For the text-containing cell, return its midpoint in [X, Y] coordinate format. 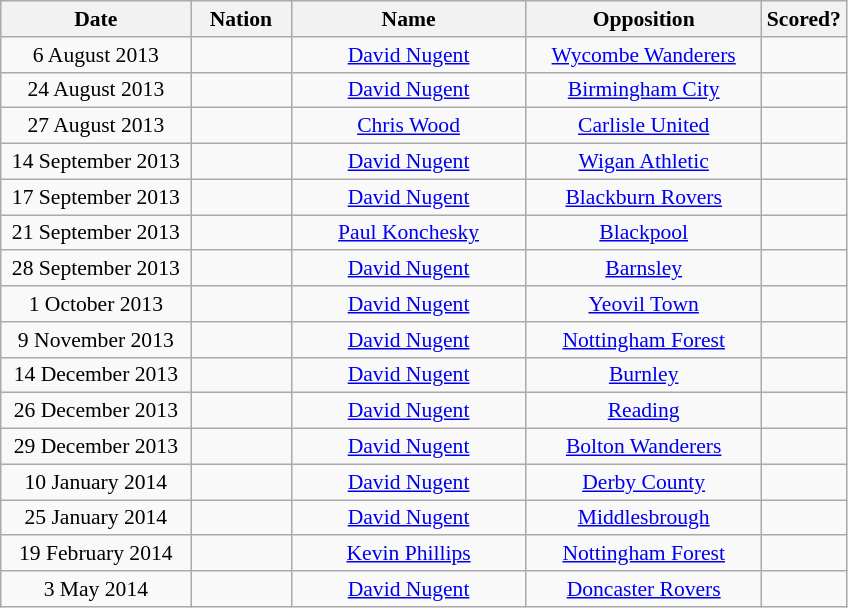
Middlesbrough [644, 518]
Birmingham City [644, 90]
25 January 2014 [96, 518]
10 January 2014 [96, 482]
Name [408, 19]
24 August 2013 [96, 90]
Bolton Wanderers [644, 447]
Reading [644, 411]
6 August 2013 [96, 55]
Nation [241, 19]
Wigan Athletic [644, 162]
Blackburn Rovers [644, 197]
Scored? [804, 19]
Carlisle United [644, 126]
17 September 2013 [96, 197]
Burnley [644, 375]
29 December 2013 [96, 447]
21 September 2013 [96, 233]
Doncaster Rovers [644, 589]
Kevin Phillips [408, 554]
1 October 2013 [96, 304]
Chris Wood [408, 126]
28 September 2013 [96, 269]
3 May 2014 [96, 589]
14 September 2013 [96, 162]
Yeovil Town [644, 304]
19 February 2014 [96, 554]
Opposition [644, 19]
9 November 2013 [96, 340]
Paul Konchesky [408, 233]
26 December 2013 [96, 411]
27 August 2013 [96, 126]
Barnsley [644, 269]
Derby County [644, 482]
Blackpool [644, 233]
Date [96, 19]
14 December 2013 [96, 375]
Wycombe Wanderers [644, 55]
